For the text-containing cell, return its midpoint in (X, Y) coordinate format. 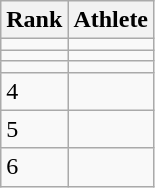
Athlete (111, 20)
4 (34, 91)
6 (34, 167)
5 (34, 129)
Rank (34, 20)
